Output the [X, Y] coordinate of the center of the cell containing the given text.  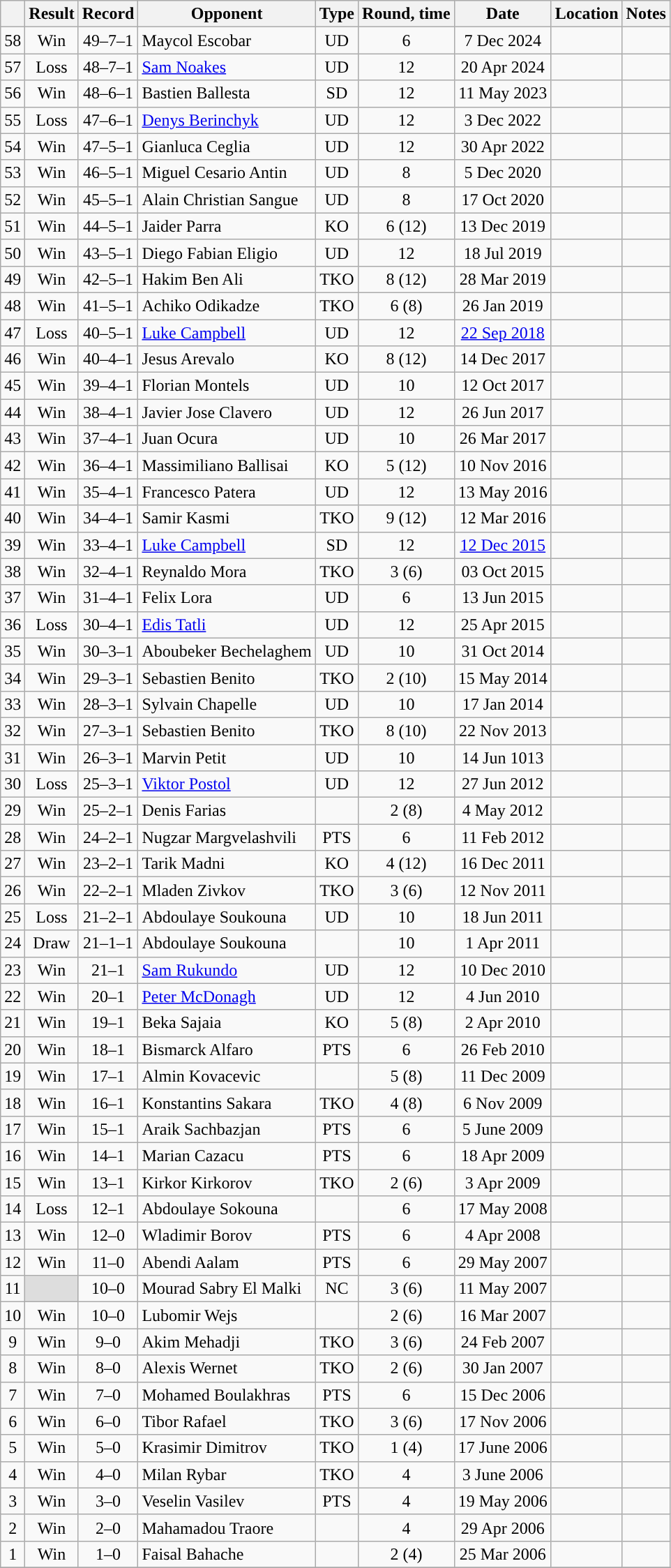
17–1 [108, 1076]
Tarik Madni [227, 864]
42–5–1 [108, 279]
42 [13, 465]
11 Feb 2012 [502, 837]
5 June 2009 [502, 1129]
48–6–1 [108, 94]
Almin Kovacevic [227, 1076]
Achiko Odikadze [227, 306]
22 Nov 2013 [502, 731]
45–5–1 [108, 200]
Reynaldo Mora [227, 572]
2 (10) [407, 678]
51 [13, 226]
24 [13, 943]
Date [502, 14]
Sylvain Chapelle [227, 704]
37 [13, 598]
Araik Sachbazjan [227, 1129]
Wladimir Borov [227, 1236]
Beka Sajaia [227, 1023]
21–2–1 [108, 917]
Jesus Arevalo [227, 359]
25 Apr 2015 [502, 625]
12 Nov 2011 [502, 890]
6 Nov 2009 [502, 1103]
Lubomir Wejs [227, 1315]
Marian Cazacu [227, 1156]
29 May 2007 [502, 1262]
17 Nov 2006 [502, 1421]
25–3–1 [108, 784]
Edis Tatli [227, 625]
6 (12) [407, 226]
22 Sep 2018 [502, 333]
Denis Farias [227, 811]
Location [587, 14]
10 Nov 2016 [502, 465]
21–1–1 [108, 943]
Sam Rukundo [227, 970]
35 [13, 651]
Bismarck Alfaro [227, 1050]
Marvin Petit [227, 757]
41–5–1 [108, 306]
1 Apr 2011 [502, 943]
36 [13, 625]
54 [13, 147]
5 Dec 2020 [502, 173]
Akim Mehadji [227, 1342]
3 Apr 2009 [502, 1183]
7–0 [108, 1395]
Samir Kasmi [227, 518]
Jaider Parra [227, 226]
1 [13, 1554]
Gianluca Ceglia [227, 147]
Result [52, 14]
48 [13, 306]
15 May 2014 [502, 678]
Alexis Wernet [227, 1368]
47–6–1 [108, 120]
39–4–1 [108, 386]
18–1 [108, 1050]
17 Jan 2014 [502, 704]
31 [13, 757]
37–4–1 [108, 439]
11 May 2007 [502, 1289]
Type [336, 14]
23 [13, 970]
17 [13, 1129]
35–4–1 [108, 492]
Opponent [227, 14]
Massimiliano Ballisai [227, 465]
3–0 [108, 1501]
44–5–1 [108, 226]
15–1 [108, 1129]
4–0 [108, 1474]
11 [13, 1289]
12–1 [108, 1209]
11–0 [108, 1262]
30 Apr 2022 [502, 147]
26 Mar 2017 [502, 439]
40–5–1 [108, 333]
18 Apr 2009 [502, 1156]
58 [13, 40]
25 [13, 917]
4 (8) [407, 1103]
13 Dec 2019 [502, 226]
32 [13, 731]
32–4–1 [108, 572]
Hakim Ben Ali [227, 279]
Round, time [407, 14]
31 Oct 2014 [502, 651]
Miguel Cesario Antin [227, 173]
Notes [646, 14]
26 Jan 2019 [502, 306]
4 Apr 2008 [502, 1236]
14 [13, 1209]
Felix Lora [227, 598]
20–1 [108, 996]
19 May 2006 [502, 1501]
16 Mar 2007 [502, 1315]
22–2–1 [108, 890]
15 Dec 2006 [502, 1395]
28–3–1 [108, 704]
Tibor Rafael [227, 1421]
7 [13, 1395]
20 [13, 1050]
Maycol Escobar [227, 40]
14 Dec 2017 [502, 359]
Bastien Ballesta [227, 94]
1 (4) [407, 1448]
19–1 [108, 1023]
03 Oct 2015 [502, 572]
26 [13, 890]
41 [13, 492]
18 Jul 2019 [502, 253]
14 Jun 1013 [502, 757]
Francesco Patera [227, 492]
Nugzar Margvelashvili [227, 837]
9 [13, 1342]
38–4–1 [108, 412]
33 [13, 704]
Konstantins Sakara [227, 1103]
5 (12) [407, 465]
2–0 [108, 1528]
24 Feb 2007 [502, 1342]
38 [13, 572]
26–3–1 [108, 757]
17 June 2006 [502, 1448]
2 (8) [407, 811]
Kirkor Kirkorov [227, 1183]
36–4–1 [108, 465]
21–1 [108, 970]
17 May 2008 [502, 1209]
8–0 [108, 1368]
49–7–1 [108, 40]
12–0 [108, 1236]
Veselin Vasilev [227, 1501]
Mohamed Boulakhras [227, 1395]
16–1 [108, 1103]
43–5–1 [108, 253]
Florian Montels [227, 386]
53 [13, 173]
Draw [52, 943]
12 Oct 2017 [502, 386]
30 [13, 784]
5–0 [108, 1448]
52 [13, 200]
14–1 [108, 1156]
33–4–1 [108, 545]
Denys Berinchyk [227, 120]
Diego Fabian Eligio [227, 253]
Record [108, 14]
Javier Jose Clavero [227, 412]
44 [13, 412]
50 [13, 253]
Abdoulaye Sokouna [227, 1209]
43 [13, 439]
28 [13, 837]
Viktor Postol [227, 784]
Krasimir Dimitrov [227, 1448]
Aboubeker Bechelaghem [227, 651]
2 (4) [407, 1554]
Milan Rybar [227, 1474]
47–5–1 [108, 147]
24–2–1 [108, 837]
40 [13, 518]
49 [13, 279]
13–1 [108, 1183]
55 [13, 120]
22 [13, 996]
Sam Noakes [227, 67]
13 [13, 1236]
34–4–1 [108, 518]
5 [13, 1448]
7 Dec 2024 [502, 40]
12 Mar 2016 [502, 518]
21 [13, 1023]
13 Jun 2015 [502, 598]
Peter McDonagh [227, 996]
12 Dec 2015 [502, 545]
6–0 [108, 1421]
9–0 [108, 1342]
30 Jan 2007 [502, 1368]
47 [13, 333]
Mladen Zivkov [227, 890]
3 Dec 2022 [502, 120]
Mahamadou Traore [227, 1528]
56 [13, 94]
18 [13, 1103]
16 Dec 2011 [502, 864]
30–3–1 [108, 651]
57 [13, 67]
46–5–1 [108, 173]
31–4–1 [108, 598]
Alain Christian Sangue [227, 200]
Juan Ocura [227, 439]
25 Mar 2006 [502, 1554]
30–4–1 [108, 625]
2 Apr 2010 [502, 1023]
29–3–1 [108, 678]
9 (12) [407, 518]
29 Apr 2006 [502, 1528]
39 [13, 545]
40–4–1 [108, 359]
Abendi Aalam [227, 1262]
26 Feb 2010 [502, 1050]
4 May 2012 [502, 811]
26 Jun 2017 [502, 412]
48–7–1 [108, 67]
45 [13, 386]
13 May 2016 [502, 492]
23–2–1 [108, 864]
8 (10) [407, 731]
28 Mar 2019 [502, 279]
29 [13, 811]
46 [13, 359]
34 [13, 678]
16 [13, 1156]
10 Dec 2010 [502, 970]
27 Jun 2012 [502, 784]
15 [13, 1183]
4 Jun 2010 [502, 996]
11 Dec 2009 [502, 1076]
4 (12) [407, 864]
6 (8) [407, 306]
17 Oct 2020 [502, 200]
3 June 2006 [502, 1474]
11 May 2023 [502, 94]
27–3–1 [108, 731]
19 [13, 1076]
27 [13, 864]
20 Apr 2024 [502, 67]
Mourad Sabry El Malki [227, 1289]
1–0 [108, 1554]
25–2–1 [108, 811]
3 [13, 1501]
Faisal Bahache [227, 1554]
NC [336, 1289]
2 [13, 1528]
18 Jun 2011 [502, 917]
